Identify which cell holds the provided text, then report its (X, Y) central coordinate. 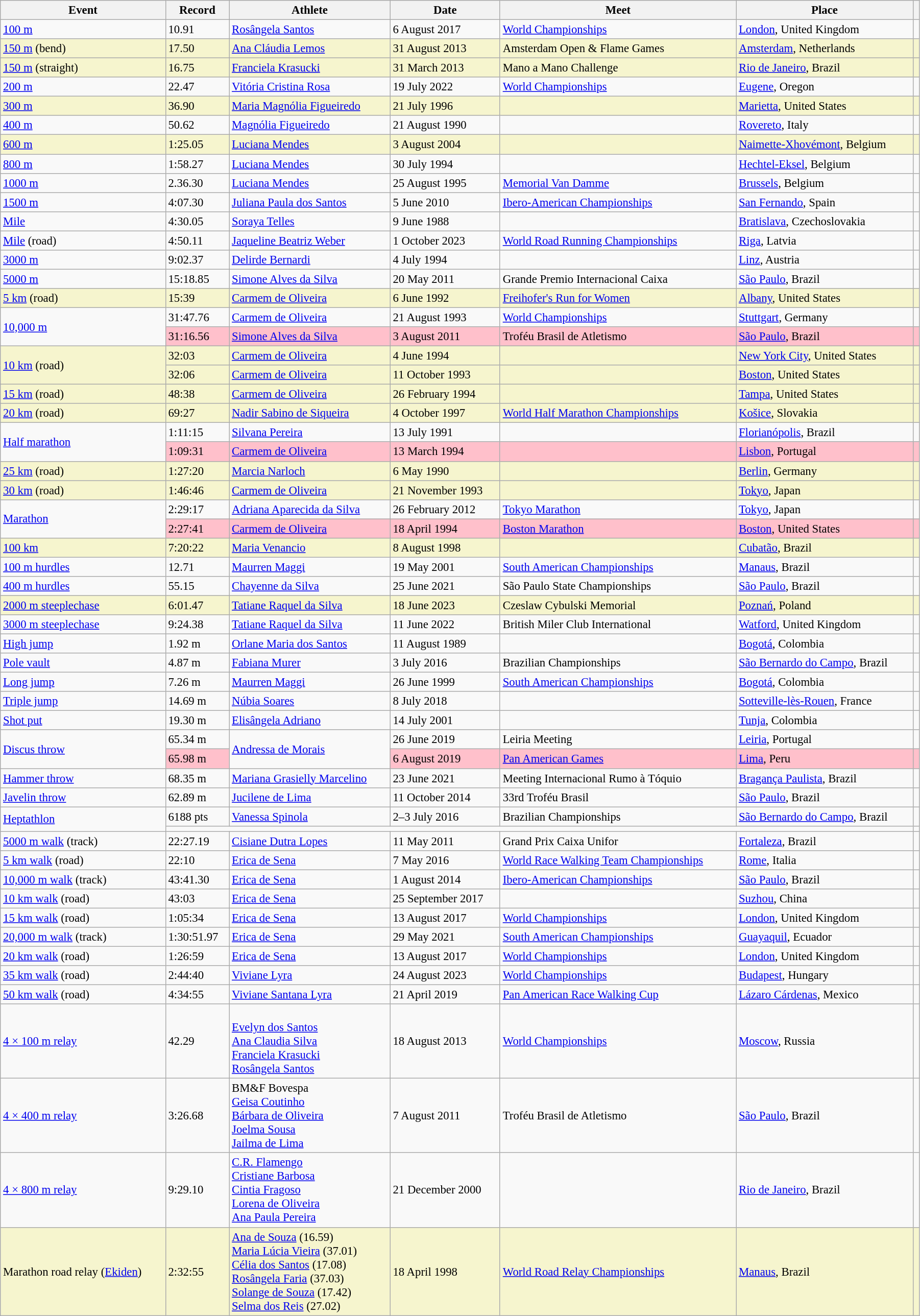
100 m (83, 30)
6188 pts (197, 817)
5 km (road) (83, 298)
7 August 2011 (445, 1116)
Naimette-Xhovémont, Belgium (825, 145)
150 m (straight) (83, 68)
British Miler Club International (618, 625)
Marathon road relay (Ekiden) (83, 1272)
22:27.19 (197, 841)
25 September 2017 (445, 899)
São Paulo State Championships (618, 586)
Grand Prix Caixa Unifor (618, 841)
Pan American Race Walking Cup (618, 995)
9 June 1988 (445, 221)
2:29:17 (197, 509)
C.R. FlamengoCristiane BarbosaCintia FragosoLorena de OliveiraAna Paula Pereira (309, 1190)
Ana Cláudia Lemos (309, 49)
Fabiana Murer (309, 663)
25 August 1995 (445, 183)
Delirde Bernardi (309, 260)
Franciela Krasucki (309, 68)
World Road Running Championships (618, 241)
Czeslaw Cybulski Memorial (618, 605)
400 m (83, 125)
21 December 2000 (445, 1190)
26 June 1999 (445, 682)
11 October 1993 (445, 375)
6 June 1992 (445, 298)
15:18.85 (197, 279)
Evelyn dos SantosAna Claudia SilvaFranciela KrasuckiRosângela Santos (309, 1041)
Maria Venancio (309, 548)
10 km walk (road) (83, 899)
Elisângela Adriano (309, 721)
Record (197, 10)
Mariana Grasielly Marcelino (309, 778)
19.30 m (197, 721)
Tampa, United States (825, 394)
13 March 1994 (445, 452)
Stuttgart, Germany (825, 317)
1:46:46 (197, 490)
18 June 2023 (445, 605)
3000 m (83, 260)
High jump (83, 644)
Guayaquil, Ecuador (825, 937)
1:05:34 (197, 918)
Freihofer's Run for Women (618, 298)
Long jump (83, 682)
World Half Marathon Championships (618, 413)
Sotteville-lès-Rouen, France (825, 701)
Watford, United Kingdom (825, 625)
3 July 2016 (445, 663)
Budapest, Hungary (825, 975)
1500 m (83, 202)
4:07.30 (197, 202)
4 October 1997 (445, 413)
21 August 1990 (445, 125)
21 April 2019 (445, 995)
200 m (83, 87)
22:10 (197, 860)
31 March 2013 (445, 68)
Pan American Games (618, 759)
30 July 1994 (445, 164)
1:26:59 (197, 956)
Suzhou, China (825, 899)
50.62 (197, 125)
400 m hurdles (83, 586)
Jaqueline Beatriz Weber (309, 241)
69:27 (197, 413)
1:30:51.97 (197, 937)
23 June 2021 (445, 778)
1:25.05 (197, 145)
43:41.30 (197, 879)
15:39 (197, 298)
Maria Magnólia Figueiredo (309, 106)
20,000 m walk (track) (83, 937)
5 June 2010 (445, 202)
Date (445, 10)
16.75 (197, 68)
BM&F BovespaGeisa CoutinhoBárbara de OliveiraJoelma SousaJailma de Lima (309, 1116)
Juliana Paula dos Santos (309, 202)
Leiria, Portugal (825, 740)
11 May 2011 (445, 841)
Magnólia Figueiredo (309, 125)
Discus throw (83, 750)
24 August 2023 (445, 975)
Orlane Maria dos Santos (309, 644)
Hechtel-Eksel, Belgium (825, 164)
2:27:41 (197, 529)
1:11:15 (197, 433)
Bragança Paulista, Brazil (825, 778)
5000 m walk (track) (83, 841)
Meeting Internacional Rumo à Tóquio (618, 778)
33rd Troféu Brasil (618, 797)
15 km walk (road) (83, 918)
Heptathlon (83, 819)
8 August 1998 (445, 548)
New York City, United States (825, 356)
300 m (83, 106)
Athlete (309, 10)
3 August 2004 (445, 145)
1.92 m (197, 644)
Riga, Latvia (825, 241)
Boston Marathon (618, 529)
2–3 July 2016 (445, 817)
4:50.11 (197, 241)
31:16.56 (197, 337)
Marietta, United States (825, 106)
Mile (83, 221)
13 July 1991 (445, 433)
4 × 800 m relay (83, 1190)
9:02.37 (197, 260)
Cubatão, Brazil (825, 548)
1 August 2014 (445, 879)
Viviane Lyra (309, 975)
150 m (bend) (83, 49)
Marcia Narloch (309, 471)
Tokyo Marathon (618, 509)
18 April 1994 (445, 529)
10.91 (197, 30)
4 July 1994 (445, 260)
Jucilene de Lima (309, 797)
26 February 2012 (445, 509)
Bratislava, Czechoslovakia (825, 221)
2000 m steeplechase (83, 605)
Grande Premio Internacional Caixa (618, 279)
Hammer throw (83, 778)
Ana de Souza (16.59)Maria Lúcia Vieira (37.01)Célia dos Santos (17.08)Rosângela Faria (37.03)Solange de Souza (17.42)Selma dos Reis (27.02) (309, 1272)
Vitória Cristina Rosa (309, 87)
31:47.76 (197, 317)
20 km walk (road) (83, 956)
Marathon (83, 519)
22.47 (197, 87)
36.90 (197, 106)
26 June 2019 (445, 740)
19 May 2001 (445, 567)
20 May 2011 (445, 279)
Linz, Austria (825, 260)
18 August 2013 (445, 1041)
Lima, Peru (825, 759)
Florianópolis, Brazil (825, 433)
2:32:55 (197, 1272)
Košice, Slovakia (825, 413)
9:24.38 (197, 625)
25 km (road) (83, 471)
100 m hurdles (83, 567)
Tunja, Colombia (825, 721)
Soraya Telles (309, 221)
2:44:40 (197, 975)
11 June 2022 (445, 625)
32:06 (197, 375)
1000 m (83, 183)
14.69 m (197, 701)
6:01.47 (197, 605)
Nadir Sabino de Siqueira (309, 413)
Javelin throw (83, 797)
29 May 2021 (445, 937)
50 km walk (road) (83, 995)
1:27:20 (197, 471)
62.89 m (197, 797)
Lisbon, Portugal (825, 452)
Amsterdam, Netherlands (825, 49)
14 July 2001 (445, 721)
3000 m steeplechase (83, 625)
Lázaro Cárdenas, Mexico (825, 995)
Núbia Soares (309, 701)
10,000 m (83, 327)
Moscow, Russia (825, 1041)
4.87 m (197, 663)
18 April 1998 (445, 1272)
17.50 (197, 49)
21 November 1993 (445, 490)
31 August 2013 (445, 49)
12.71 (197, 567)
68.35 m (197, 778)
Place (825, 10)
Brussels, Belgium (825, 183)
Half marathon (83, 442)
26 February 1994 (445, 394)
Rome, Italia (825, 860)
65.98 m (197, 759)
19 July 2022 (445, 87)
10 km (road) (83, 366)
Andressa de Morais (309, 750)
3 August 2011 (445, 337)
42.29 (197, 1041)
600 m (83, 145)
Leiria Meeting (618, 740)
6 August 2019 (445, 759)
48:38 (197, 394)
3:26.68 (197, 1116)
6 August 2017 (445, 30)
4:34:55 (197, 995)
10,000 m walk (track) (83, 879)
8 July 2018 (445, 701)
Silvana Pereira (309, 433)
Event (83, 10)
Cisiane Dutra Lopes (309, 841)
Amsterdam Open & Flame Games (618, 49)
Triple jump (83, 701)
25 June 2021 (445, 586)
Meet (618, 10)
800 m (83, 164)
55.15 (197, 586)
Viviane Santana Lyra (309, 995)
Albany, United States (825, 298)
World Road Relay Championships (618, 1272)
Vanessa Spinola (309, 817)
100 km (83, 548)
15 km (road) (83, 394)
11 October 2014 (445, 797)
32:03 (197, 356)
20 km (road) (83, 413)
7:20:22 (197, 548)
5000 m (83, 279)
Chayenne da Silva (309, 586)
2.36.30 (197, 183)
21 July 1996 (445, 106)
21 August 1993 (445, 317)
Poznań, Poland (825, 605)
Berlin, Germany (825, 471)
Fortaleza, Brazil (825, 841)
Adriana Aparecida da Silva (309, 509)
Pole vault (83, 663)
4 × 100 m relay (83, 1041)
Memorial Van Damme (618, 183)
6 May 1990 (445, 471)
4:30.05 (197, 221)
Rovereto, Italy (825, 125)
30 km (road) (83, 490)
World Race Walking Team Championships (618, 860)
43:03 (197, 899)
9:29.10 (197, 1190)
Eugene, Oregon (825, 87)
7.26 m (197, 682)
7 May 2016 (445, 860)
4 June 1994 (445, 356)
65.34 m (197, 740)
Mano a Mano Challenge (618, 68)
35 km walk (road) (83, 975)
1:09:31 (197, 452)
1:58.27 (197, 164)
Mile (road) (83, 241)
1 October 2023 (445, 241)
5 km walk (road) (83, 860)
San Fernando, Spain (825, 202)
Shot put (83, 721)
11 August 1989 (445, 644)
4 × 400 m relay (83, 1116)
Rosângela Santos (309, 30)
